Capture the cell that displays the provided text and extract its (x, y) central coordinate. 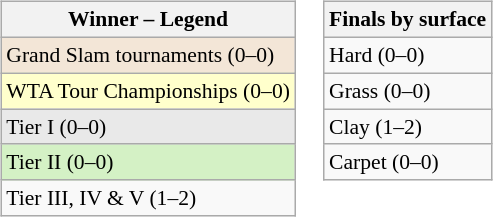
Clay (1–2) (408, 127)
WTA Tour Championships (0–0) (148, 91)
Carpet (0–0) (408, 162)
Tier II (0–0) (148, 162)
Tier I (0–0) (148, 127)
Tier III, IV & V (1–2) (148, 198)
Finals by surface (408, 20)
Hard (0–0) (408, 55)
Winner – Legend (148, 20)
Grand Slam tournaments (0–0) (148, 55)
Grass (0–0) (408, 91)
